Return [x, y] of the center of cell containing provided text 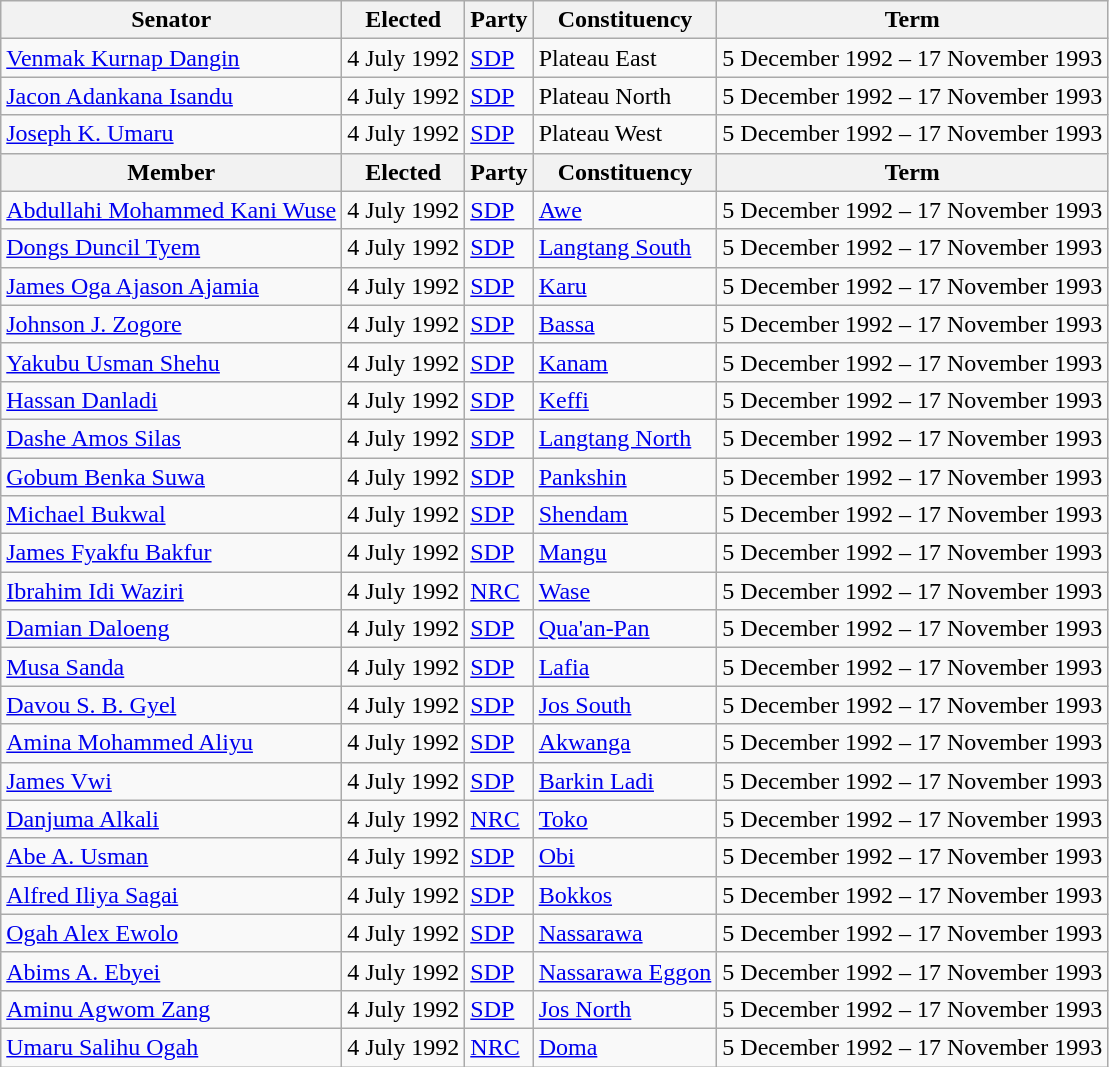
Dongs Duncil Tyem [172, 248]
Alfred Iliya Sagai [172, 895]
Plateau North [625, 96]
Johnson J. Zogore [172, 324]
Ibrahim Idi Waziri [172, 591]
Gobum Benka Suwa [172, 477]
Senator [172, 20]
Bokkos [625, 895]
Lafia [625, 667]
Abims A. Ebyei [172, 971]
Keffi [625, 400]
Jos North [625, 1009]
Joseph K. Umaru [172, 134]
Awe [625, 210]
Bassa [625, 324]
James Vwi [172, 781]
Musa Sanda [172, 667]
Michael Bukwal [172, 515]
Member [172, 172]
Toko [625, 819]
Nassarawa Eggon [625, 971]
James Fyakfu Bakfur [172, 553]
Karu [625, 286]
Ogah Alex Ewolo [172, 933]
Yakubu Usman Shehu [172, 362]
Plateau West [625, 134]
Doma [625, 1047]
Dashe Amos Silas [172, 438]
Abdullahi Mohammed Kani Wuse [172, 210]
Damian Daloeng [172, 629]
Amina Mohammed Aliyu [172, 743]
Jos South [625, 705]
Langtang North [625, 438]
Danjuma Alkali [172, 819]
Davou S. B. Gyel [172, 705]
Qua'an-Pan [625, 629]
Venmak Kurnap Dangin [172, 58]
Plateau East [625, 58]
James Oga Ajason Ajamia [172, 286]
Kanam [625, 362]
Mangu [625, 553]
Langtang South [625, 248]
Wase [625, 591]
Aminu Agwom Zang [172, 1009]
Barkin Ladi [625, 781]
Shendam [625, 515]
Umaru Salihu Ogah [172, 1047]
Pankshin [625, 477]
Abe A. Usman [172, 857]
Hassan Danladi [172, 400]
Akwanga [625, 743]
Obi [625, 857]
Nassarawa [625, 933]
Jacon Adankana Isandu [172, 96]
